Return the [x, y] coordinate for the center point of the cell that contains the specified text.  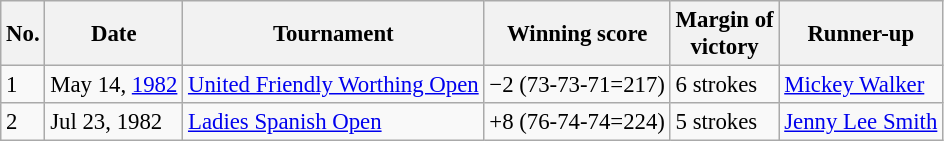
Margin ofvictory [724, 34]
United Friendly Worthing Open [334, 85]
+8 (76-74-74=224) [577, 122]
Winning score [577, 34]
Tournament [334, 34]
No. [23, 34]
Runner-up [861, 34]
May 14, 1982 [114, 85]
−2 (73-73-71=217) [577, 85]
1 [23, 85]
5 strokes [724, 122]
2 [23, 122]
Ladies Spanish Open [334, 122]
Jul 23, 1982 [114, 122]
Mickey Walker [861, 85]
Jenny Lee Smith [861, 122]
6 strokes [724, 85]
Date [114, 34]
